Determine the (X, Y) coordinate at the center of the cell enclosing the given text.  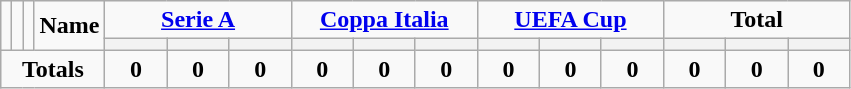
Coppa Italia (384, 20)
Total (757, 20)
Serie A (198, 20)
Name (70, 26)
Totals (53, 69)
UEFA Cup (570, 20)
